From the cell containing the given text, extract its center point as (x, y) coordinate. 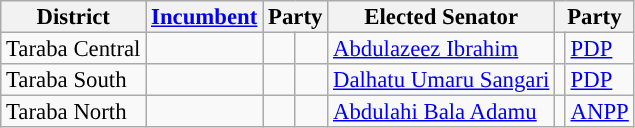
Taraba Central (74, 49)
Incumbent (204, 17)
Taraba South (74, 80)
Abdulahi Bala Adamu (442, 112)
District (74, 17)
Abdulazeez Ibrahim (442, 49)
Taraba North (74, 112)
Elected Senator (442, 17)
ANPP (600, 112)
Dalhatu Umaru Sangari (442, 80)
